Find where the given text appears and provide that cell's center as [x, y] coordinate. 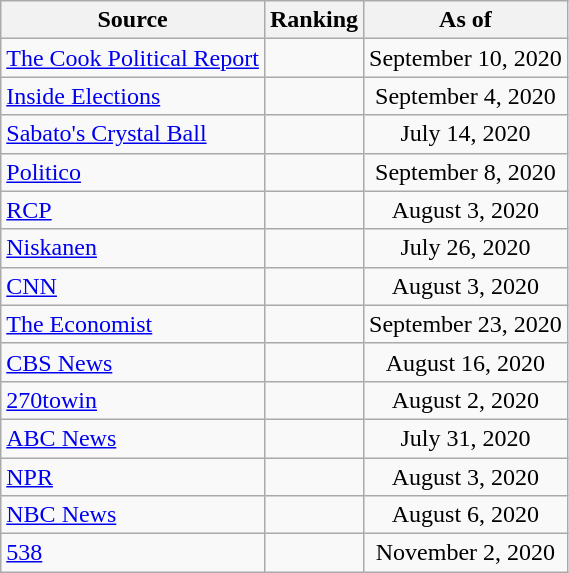
The Economist [133, 324]
Politico [133, 172]
270towin [133, 400]
July 26, 2020 [466, 248]
Inside Elections [133, 96]
July 31, 2020 [466, 438]
September 8, 2020 [466, 172]
RCP [133, 210]
CNN [133, 286]
August 16, 2020 [466, 362]
NBC News [133, 515]
NPR [133, 477]
August 6, 2020 [466, 515]
CBS News [133, 362]
ABC News [133, 438]
The Cook Political Report [133, 58]
Sabato's Crystal Ball [133, 134]
As of [466, 20]
538 [133, 553]
November 2, 2020 [466, 553]
Source [133, 20]
September 10, 2020 [466, 58]
August 2, 2020 [466, 400]
July 14, 2020 [466, 134]
September 23, 2020 [466, 324]
Niskanen [133, 248]
September 4, 2020 [466, 96]
Ranking [314, 20]
